Output the (x, y) coordinate of the center of the cell containing the given text.  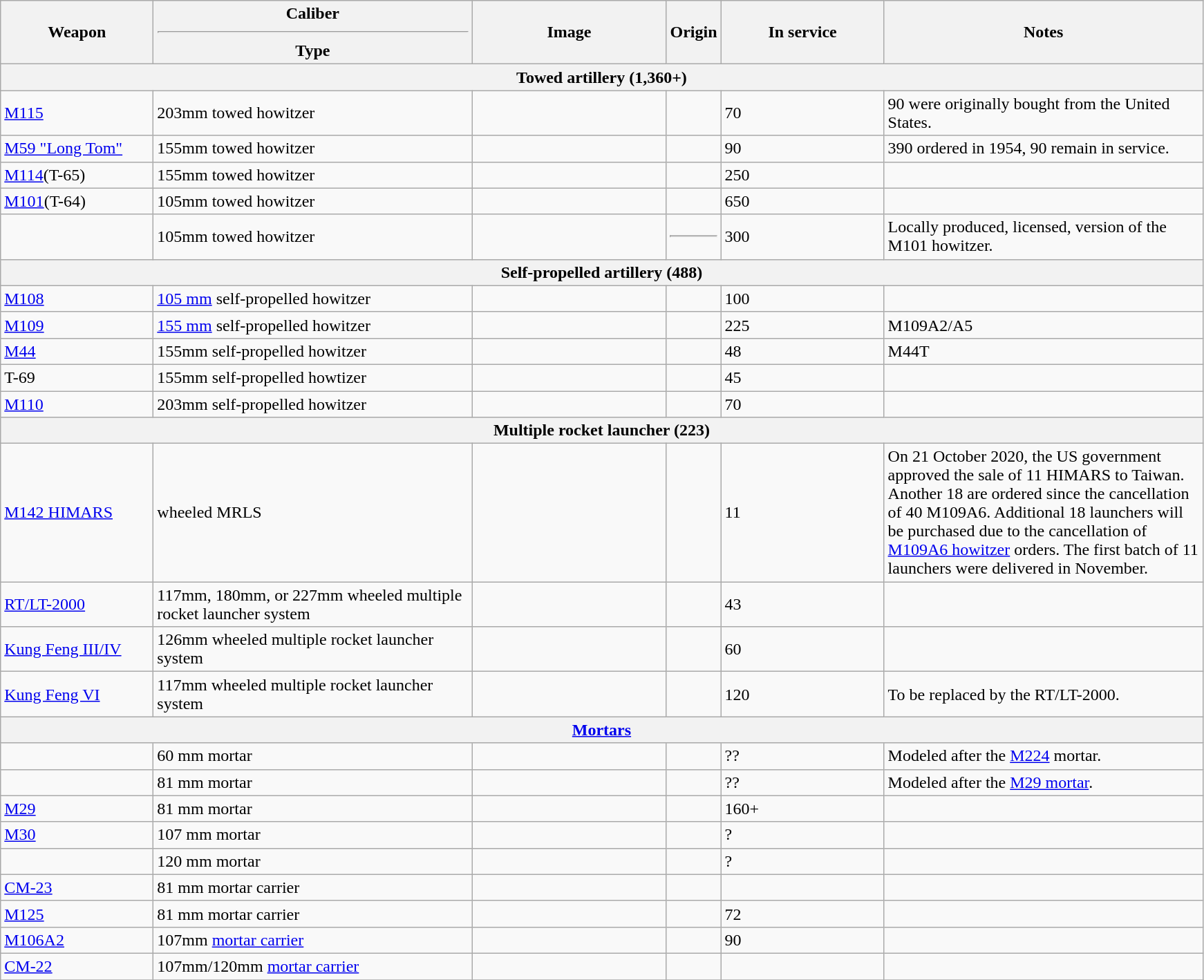
107mm/120mm mortar carrier (312, 966)
Multiple rocket launcher (223) (601, 431)
117mm wheeled multiple rocket launcher system (312, 694)
107mm mortar carrier (312, 940)
155 mm self-propelled howitzer (312, 325)
M109 (77, 325)
Towed artillery (1,360+) (601, 77)
Locally produced, licensed, version of the M101 howitzer. (1044, 236)
300 (802, 236)
60 mm mortar (312, 756)
11 (802, 513)
RT/LT-2000 (77, 604)
155mm self-propelled howitzer (312, 351)
117mm, 180mm, or 227mm wheeled multiple rocket launcher system (312, 604)
90 were originally bought from the United States. (1044, 113)
To be replaced by the RT/LT-2000. (1044, 694)
Modeled after the M29 mortar. (1044, 782)
M125 (77, 914)
M30 (77, 835)
M44 (77, 351)
Weapon (77, 32)
203mm towed howitzer (312, 113)
100 (802, 299)
M115 (77, 113)
M59 "Long Tom" (77, 149)
250 (802, 175)
M109A2/A5 (1044, 325)
Self-propelled artillery (488) (601, 272)
CM-23 (77, 887)
Mortars (601, 730)
45 (802, 377)
650 (802, 201)
43 (802, 604)
In service (802, 32)
160+ (802, 809)
Modeled after the M224 mortar. (1044, 756)
126mm wheeled multiple rocket launcher system (312, 650)
Origin (694, 32)
155mm self-propelled howtizer (312, 377)
Kung Feng VI (77, 694)
M44T (1044, 351)
390 ordered in 1954, 90 remain in service. (1044, 149)
M108 (77, 299)
225 (802, 325)
120 mm mortar (312, 861)
Image (570, 32)
Kung Feng III/IV (77, 650)
72 (802, 914)
48 (802, 351)
M29 (77, 809)
203mm self-propelled howitzer (312, 404)
M106A2 (77, 940)
T-69 (77, 377)
105 mm self-propelled howitzer (312, 299)
M142 HIMARS (77, 513)
wheeled MRLS (312, 513)
CaliberType (312, 32)
107 mm mortar (312, 835)
M101(T-64) (77, 201)
120 (802, 694)
CM-22 (77, 966)
Notes (1044, 32)
M110 (77, 404)
M114(T-65) (77, 175)
60 (802, 650)
